Return the (x, y) coordinate for the center point of the cell that contains the specified text.  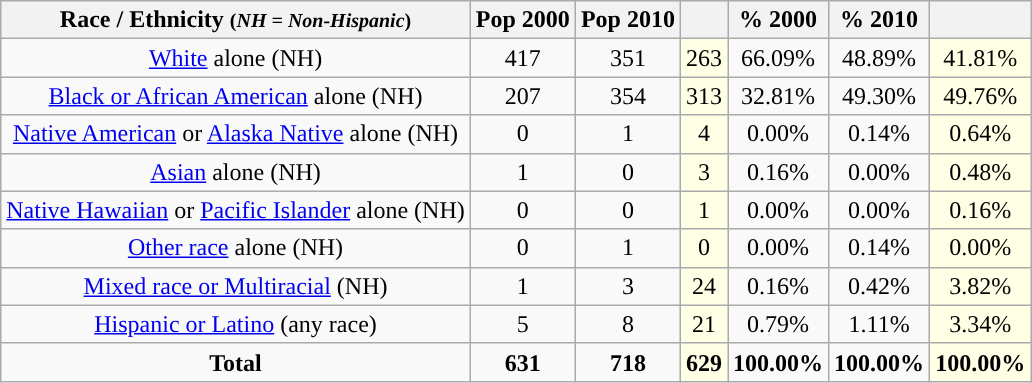
% 2000 (778, 20)
% 2010 (880, 20)
Native American or Alaska Native alone (NH) (236, 134)
Total (236, 362)
718 (628, 362)
Black or African American alone (NH) (236, 96)
0.42% (880, 286)
41.81% (980, 58)
5 (522, 324)
White alone (NH) (236, 58)
32.81% (778, 96)
417 (522, 58)
263 (704, 58)
631 (522, 362)
Other race alone (NH) (236, 248)
207 (522, 96)
351 (628, 58)
0.48% (980, 172)
49.30% (880, 96)
Native Hawaiian or Pacific Islander alone (NH) (236, 210)
Asian alone (NH) (236, 172)
0.79% (778, 324)
Hispanic or Latino (any race) (236, 324)
3.82% (980, 286)
21 (704, 324)
1.11% (880, 324)
354 (628, 96)
Race / Ethnicity (NH = Non-Hispanic) (236, 20)
Pop 2010 (628, 20)
0.64% (980, 134)
48.89% (880, 58)
66.09% (778, 58)
313 (704, 96)
Pop 2000 (522, 20)
4 (704, 134)
Mixed race or Multiracial (NH) (236, 286)
629 (704, 362)
8 (628, 324)
3.34% (980, 324)
49.76% (980, 96)
24 (704, 286)
